Locate the cell with the specified text and output its (x, y) center coordinate. 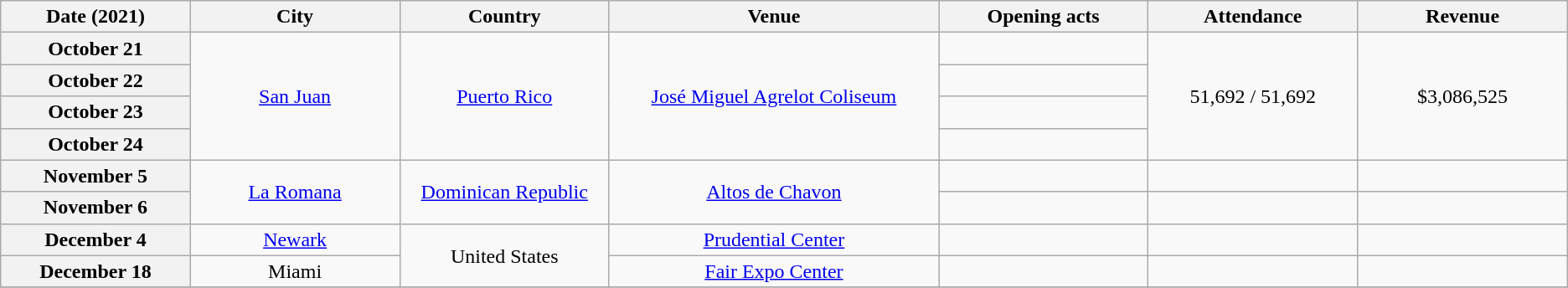
October 21 (95, 49)
La Romana (295, 192)
Opening acts (1044, 17)
November 6 (95, 208)
November 5 (95, 176)
Puerto Rico (504, 96)
Dominican Republic (504, 192)
$3,086,525 (1462, 96)
Altos de Chavon (774, 192)
October 24 (95, 144)
José Miguel Agrelot Coliseum (774, 96)
December 18 (95, 271)
Date (2021) (95, 17)
December 4 (95, 239)
Country (504, 17)
51,692 / 51,692 (1253, 96)
Miami (295, 271)
Newark (295, 239)
October 22 (95, 80)
San Juan (295, 96)
October 23 (95, 112)
Attendance (1253, 17)
Revenue (1462, 17)
Venue (774, 17)
Prudential Center (774, 239)
United States (504, 255)
City (295, 17)
Fair Expo Center (774, 271)
